Pinpoint the cell where the given text exists, returning its (X, Y) midpoint coordinate. 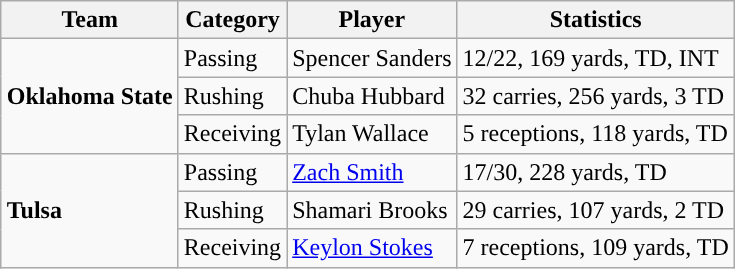
Tulsa (90, 210)
Statistics (596, 20)
Category (232, 20)
Player (372, 20)
Team (90, 20)
Zach Smith (372, 172)
32 carries, 256 yards, 3 TD (596, 96)
12/22, 169 yards, TD, INT (596, 58)
17/30, 228 yards, TD (596, 172)
Chuba Hubbard (372, 96)
Spencer Sanders (372, 58)
Oklahoma State (90, 96)
Shamari Brooks (372, 210)
5 receptions, 118 yards, TD (596, 134)
29 carries, 107 yards, 2 TD (596, 210)
7 receptions, 109 yards, TD (596, 248)
Tylan Wallace (372, 134)
Keylon Stokes (372, 248)
